Extract the [X, Y] coordinate from the center of the cell holding the provided text.  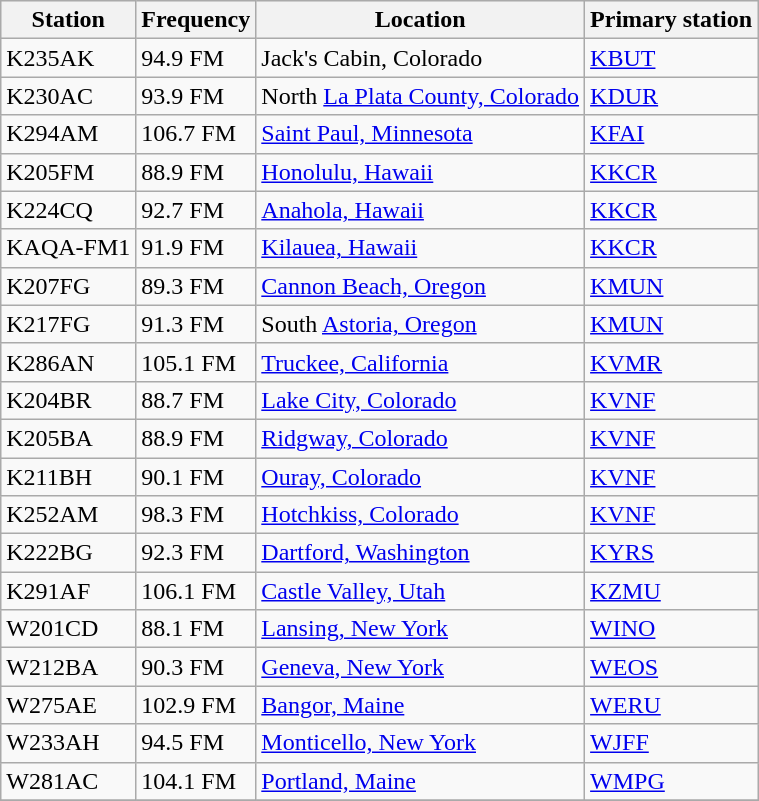
88.7 FM [196, 400]
W212BA [68, 667]
102.9 FM [196, 705]
Portland, Maine [420, 781]
Honolulu, Hawaii [420, 172]
106.7 FM [196, 134]
Primary station [672, 20]
W275AE [68, 705]
K205FM [68, 172]
South Astoria, Oregon [420, 324]
K205BA [68, 438]
WERU [672, 705]
Hotchkiss, Colorado [420, 515]
K204BR [68, 400]
K235AK [68, 58]
Ridgway, Colorado [420, 438]
93.9 FM [196, 96]
Jack's Cabin, Colorado [420, 58]
Saint Paul, Minnesota [420, 134]
Lake City, Colorado [420, 400]
105.1 FM [196, 362]
89.3 FM [196, 286]
K291AF [68, 591]
KZMU [672, 591]
Anahola, Hawaii [420, 210]
Dartford, Washington [420, 553]
K252AM [68, 515]
Kilauea, Hawaii [420, 248]
K211BH [68, 477]
WMPG [672, 781]
Truckee, California [420, 362]
W233AH [68, 743]
K294AM [68, 134]
104.1 FM [196, 781]
Location [420, 20]
WJFF [672, 743]
Station [68, 20]
K224CQ [68, 210]
KBUT [672, 58]
K286AN [68, 362]
Cannon Beach, Oregon [420, 286]
91.3 FM [196, 324]
K217FG [68, 324]
90.1 FM [196, 477]
92.7 FM [196, 210]
W281AC [68, 781]
Frequency [196, 20]
92.3 FM [196, 553]
91.9 FM [196, 248]
98.3 FM [196, 515]
Lansing, New York [420, 629]
KAQA-FM1 [68, 248]
90.3 FM [196, 667]
KDUR [672, 96]
94.5 FM [196, 743]
Bangor, Maine [420, 705]
K222BG [68, 553]
W201CD [68, 629]
K207FG [68, 286]
KFAI [672, 134]
Ouray, Colorado [420, 477]
94.9 FM [196, 58]
88.1 FM [196, 629]
KVMR [672, 362]
Geneva, New York [420, 667]
WEOS [672, 667]
106.1 FM [196, 591]
Castle Valley, Utah [420, 591]
Monticello, New York [420, 743]
North La Plata County, Colorado [420, 96]
K230AC [68, 96]
KYRS [672, 553]
WINO [672, 629]
